Search for the cell housing the specified text and yield its [X, Y] center coordinate. 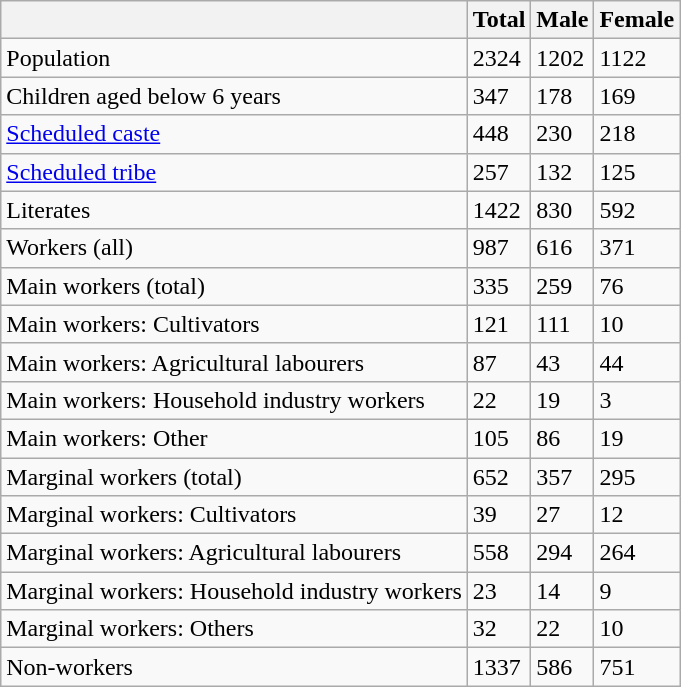
3 [637, 400]
830 [562, 210]
32 [499, 629]
259 [562, 286]
Male [562, 20]
1202 [562, 58]
Total [499, 20]
335 [499, 286]
Marginal workers (total) [234, 477]
Workers (all) [234, 248]
Main workers (total) [234, 286]
751 [637, 667]
Main workers: Cultivators [234, 324]
Non-workers [234, 667]
Population [234, 58]
218 [637, 134]
125 [637, 172]
2324 [499, 58]
371 [637, 248]
1122 [637, 58]
616 [562, 248]
178 [562, 96]
12 [637, 515]
257 [499, 172]
111 [562, 324]
Scheduled caste [234, 134]
652 [499, 477]
592 [637, 210]
87 [499, 362]
44 [637, 362]
43 [562, 362]
27 [562, 515]
Marginal workers: Cultivators [234, 515]
1337 [499, 667]
Marginal workers: Agricultural labourers [234, 553]
14 [562, 591]
76 [637, 286]
294 [562, 553]
448 [499, 134]
23 [499, 591]
86 [562, 438]
586 [562, 667]
230 [562, 134]
105 [499, 438]
347 [499, 96]
Children aged below 6 years [234, 96]
Main workers: Other [234, 438]
Female [637, 20]
Marginal workers: Others [234, 629]
357 [562, 477]
121 [499, 324]
987 [499, 248]
39 [499, 515]
9 [637, 591]
Literates [234, 210]
295 [637, 477]
558 [499, 553]
1422 [499, 210]
Main workers: Household industry workers [234, 400]
Marginal workers: Household industry workers [234, 591]
Scheduled tribe [234, 172]
169 [637, 96]
264 [637, 553]
132 [562, 172]
Main workers: Agricultural labourers [234, 362]
